Determine the [x, y] coordinate at the center of the cell enclosing the given text.  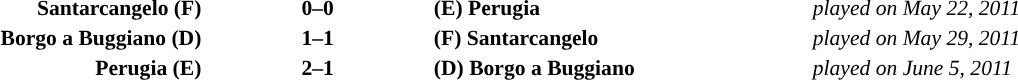
1–1 [317, 38]
(F) Santarcangelo [620, 38]
